Search for the cell housing the specified text and yield its (x, y) center coordinate. 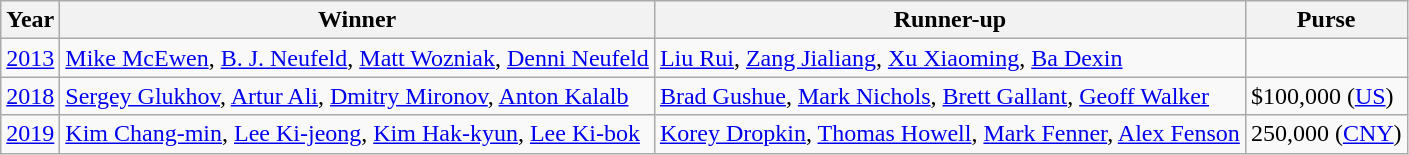
Korey Dropkin, Thomas Howell, Mark Fenner, Alex Fenson (950, 134)
Purse (1326, 20)
250,000 (CNY) (1326, 134)
Sergey Glukhov, Artur Ali, Dmitry Mironov, Anton Kalalb (358, 96)
2019 (30, 134)
$100,000 (US) (1326, 96)
Runner-up (950, 20)
Winner (358, 20)
Brad Gushue, Mark Nichols, Brett Gallant, Geoff Walker (950, 96)
Year (30, 20)
Mike McEwen, B. J. Neufeld, Matt Wozniak, Denni Neufeld (358, 58)
2013 (30, 58)
Liu Rui, Zang Jialiang, Xu Xiaoming, Ba Dexin (950, 58)
2018 (30, 96)
Kim Chang-min, Lee Ki-jeong, Kim Hak-kyun, Lee Ki-bok (358, 134)
